Identify which cell holds the provided text, then report its (x, y) central coordinate. 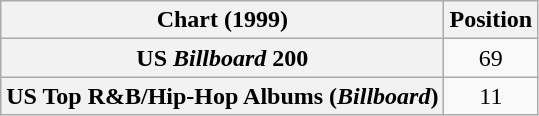
69 (491, 58)
Chart (1999) (222, 20)
US Top R&B/Hip-Hop Albums (Billboard) (222, 96)
US Billboard 200 (222, 58)
Position (491, 20)
11 (491, 96)
